Identify which cell holds the provided text, then report its (X, Y) central coordinate. 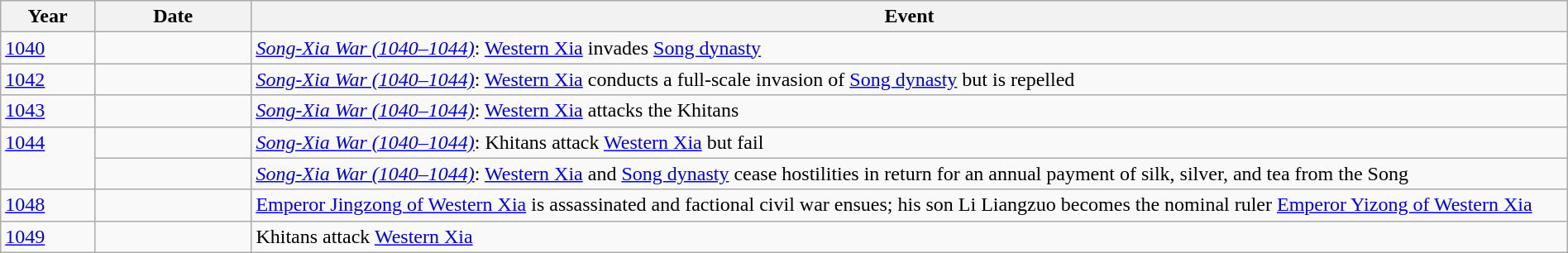
Song-Xia War (1040–1044): Western Xia conducts a full-scale invasion of Song dynasty but is repelled (910, 79)
Event (910, 17)
Khitans attack Western Xia (910, 236)
Song-Xia War (1040–1044): Western Xia attacks the Khitans (910, 111)
1042 (48, 79)
1040 (48, 48)
1044 (48, 158)
Song-Xia War (1040–1044): Khitans attack Western Xia but fail (910, 142)
1048 (48, 205)
Song-Xia War (1040–1044): Western Xia and Song dynasty cease hostilities in return for an annual payment of silk, silver, and tea from the Song (910, 174)
1049 (48, 236)
Song-Xia War (1040–1044): Western Xia invades Song dynasty (910, 48)
Year (48, 17)
1043 (48, 111)
Date (172, 17)
